Return the (x, y) coordinate for the center point of the cell that contains the specified text.  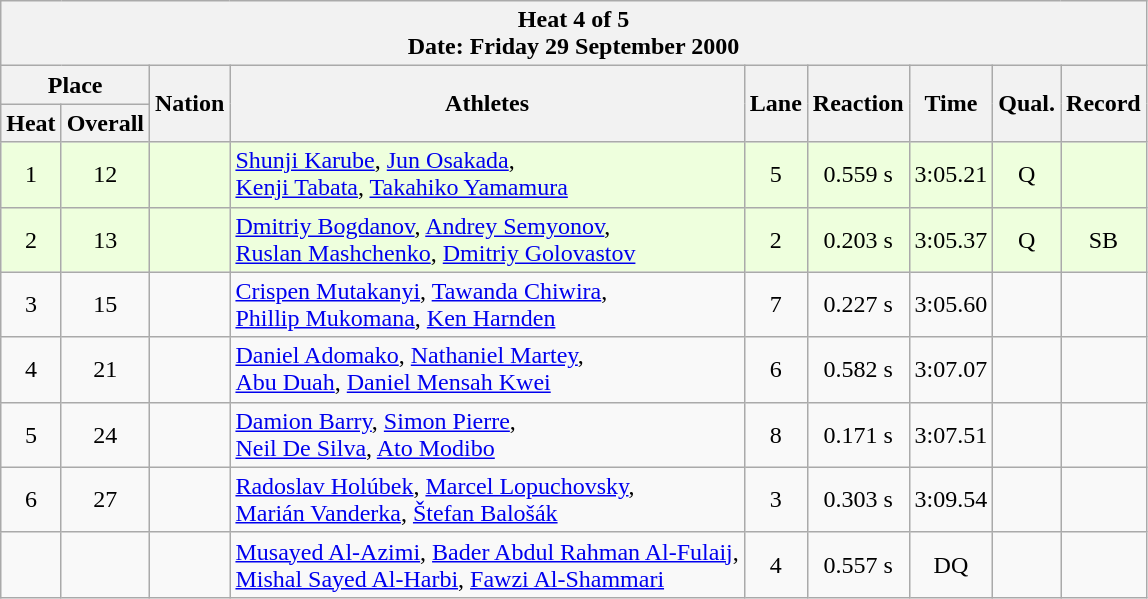
15 (105, 304)
0.557 s (858, 564)
3:05.21 (951, 174)
Shunji Karube, Jun Osakada, Kenji Tabata, Takahiko Yamamura (487, 174)
0.227 s (858, 304)
DQ (951, 564)
3:09.54 (951, 500)
12 (105, 174)
Crispen Mutakanyi, Tawanda Chiwira, Phillip Mukomana, Ken Harnden (487, 304)
Damion Barry, Simon Pierre, Neil De Silva, Ato Modibo (487, 434)
0.303 s (858, 500)
Heat 4 of 5 Date: Friday 29 September 2000 (574, 34)
Record (1104, 104)
Qual. (1027, 104)
24 (105, 434)
Place (76, 85)
Time (951, 104)
7 (776, 304)
0.559 s (858, 174)
3:05.37 (951, 240)
13 (105, 240)
3:07.07 (951, 370)
Musayed Al-Azimi, Bader Abdul Rahman Al-Fulaij, Mishal Sayed Al-Harbi, Fawzi Al-Shammari (487, 564)
0.171 s (858, 434)
21 (105, 370)
3:05.60 (951, 304)
Daniel Adomako, Nathaniel Martey, Abu Duah, Daniel Mensah Kwei (487, 370)
Dmitriy Bogdanov, Andrey Semyonov, Ruslan Mashchenko, Dmitriy Golovastov (487, 240)
27 (105, 500)
3:07.51 (951, 434)
Nation (190, 104)
1 (31, 174)
0.582 s (858, 370)
Reaction (858, 104)
Heat (31, 123)
Overall (105, 123)
SB (1104, 240)
0.203 s (858, 240)
Radoslav Holúbek, Marcel Lopuchovsky, Marián Vanderka, Štefan Balošák (487, 500)
Athletes (487, 104)
8 (776, 434)
Lane (776, 104)
